Scan for the cell matching the given text and deliver its [x, y] coordinate at center. 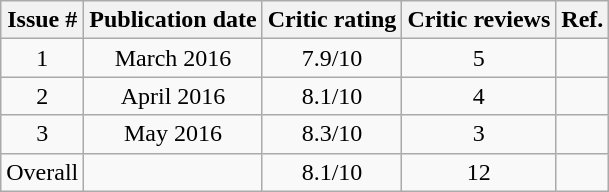
2 [42, 96]
8.3/10 [332, 134]
Critic reviews [479, 20]
Critic rating [332, 20]
Ref. [582, 20]
Publication date [173, 20]
Issue # [42, 20]
April 2016 [173, 96]
Overall [42, 172]
4 [479, 96]
March 2016 [173, 58]
12 [479, 172]
1 [42, 58]
5 [479, 58]
May 2016 [173, 134]
7.9/10 [332, 58]
